Return (x, y) of the center of cell containing provided text 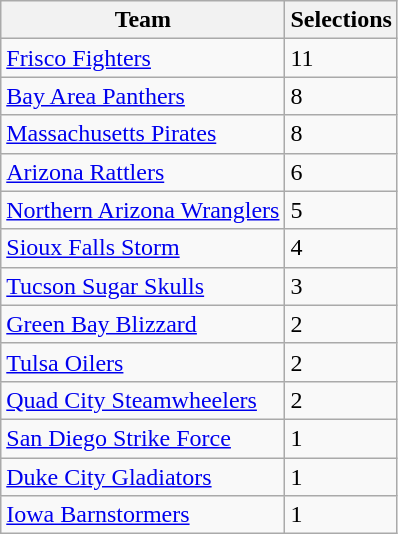
3 (341, 286)
Bay Area Panthers (143, 96)
Northern Arizona Wranglers (143, 210)
Iowa Barnstormers (143, 515)
Tucson Sugar Skulls (143, 286)
Frisco Fighters (143, 58)
Sioux Falls Storm (143, 248)
Green Bay Blizzard (143, 324)
Team (143, 20)
6 (341, 172)
Quad City Steamwheelers (143, 400)
5 (341, 210)
Arizona Rattlers (143, 172)
San Diego Strike Force (143, 438)
11 (341, 58)
4 (341, 248)
Duke City Gladiators (143, 477)
Tulsa Oilers (143, 362)
Selections (341, 20)
Massachusetts Pirates (143, 134)
